Search for the cell housing the specified text and yield its [X, Y] center coordinate. 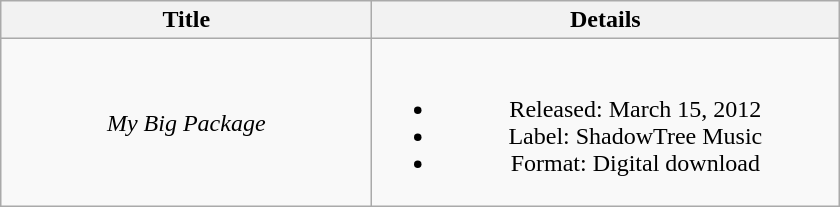
Details [606, 20]
Title [186, 20]
My Big Package [186, 122]
Released: March 15, 2012Label: ShadowTree MusicFormat: Digital download [606, 122]
